Identify which cell holds the provided text, then report its (x, y) central coordinate. 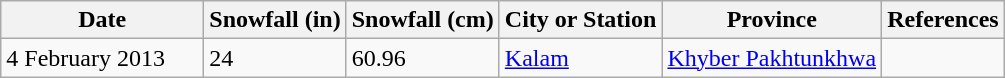
60.96 (422, 58)
Province (772, 20)
24 (275, 58)
Snowfall (in) (275, 20)
Snowfall (cm) (422, 20)
4 February 2013 (102, 58)
City or Station (580, 20)
Date (102, 20)
Kalam (580, 58)
Khyber Pakhtunkhwa (772, 58)
References (944, 20)
